Return (X, Y) of the center of cell containing provided text 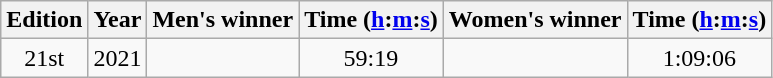
2021 (118, 58)
Women's winner (535, 20)
Edition (44, 20)
1:09:06 (700, 58)
59:19 (372, 58)
Year (118, 20)
Men's winner (223, 20)
21st (44, 58)
